For the text-containing cell, return its midpoint in (X, Y) coordinate format. 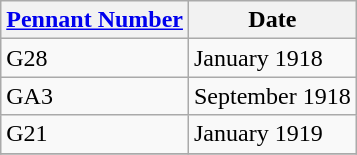
Pennant Number (95, 20)
G28 (95, 58)
January 1918 (272, 58)
G21 (95, 134)
September 1918 (272, 96)
GA3 (95, 96)
Date (272, 20)
January 1919 (272, 134)
